Return [X, Y] of the center of cell containing provided text 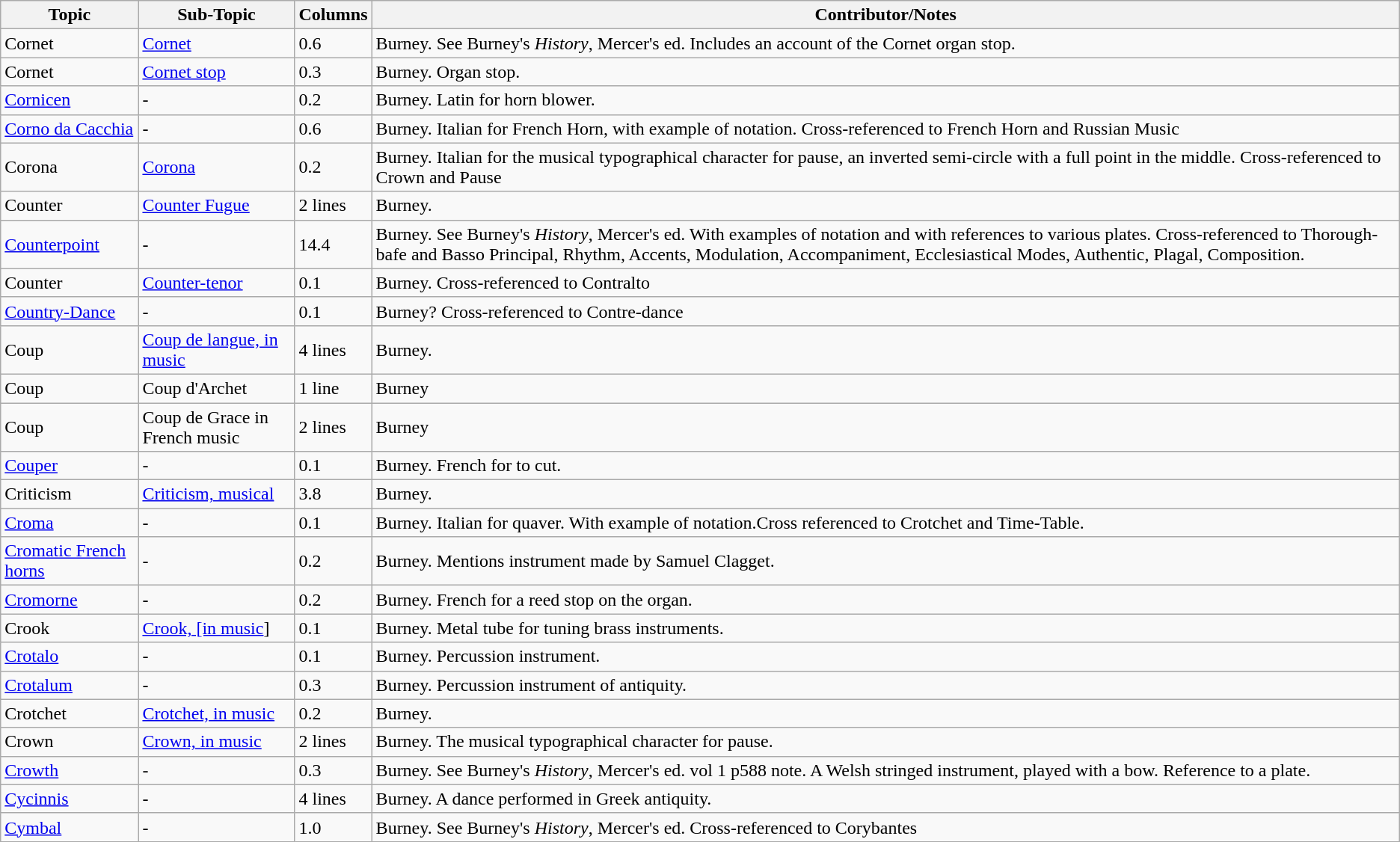
Burney? Cross-referenced to Contre-dance [885, 311]
3.8 [334, 494]
1.0 [334, 827]
Crook [70, 628]
Crown, in music [217, 742]
Burney. French for a reed stop on the organ. [885, 600]
Cymbal [70, 827]
Crotchet [70, 713]
Burney. See Burney's History, Mercer's ed. Includes an account of the Cornet organ stop. [885, 43]
Burney. Italian for quaver. With example of notation.Cross referenced to Crotchet and Time-Table. [885, 523]
Counter Fugue [217, 206]
Burney. Cross-referenced to Contralto [885, 283]
Criticism [70, 494]
Cornet stop [217, 72]
Sub-Topic [217, 15]
Burney. French for to cut. [885, 466]
1 line [334, 388]
Criticism, musical [217, 494]
Counterpoint [70, 244]
Coup de Grace in French music [217, 426]
Crotalum [70, 685]
Coup de langue, in music [217, 350]
Crowth [70, 770]
Cornicen [70, 100]
Crotchet, in music [217, 713]
Crook, [in music] [217, 628]
Burney. Mentions instrument made by Samuel Clagget. [885, 561]
Burney. Italian for French Horn, with example of notation. Cross-referenced to French Horn and Russian Music [885, 129]
Burney. Latin for horn blower. [885, 100]
Cromatic French horns [70, 561]
Burney. Organ stop. [885, 72]
Couper [70, 466]
Topic [70, 15]
Burney. Percussion instrument of antiquity. [885, 685]
Country-Dance [70, 311]
Crotalo [70, 657]
Cromorne [70, 600]
Contributor/Notes [885, 15]
Burney. See Burney's History, Mercer's ed. vol 1 p588 note. A Welsh stringed instrument, played with a bow. Reference to a plate. [885, 770]
14.4 [334, 244]
Crown [70, 742]
Burney. The musical typographical character for pause. [885, 742]
Columns [334, 15]
Counter-tenor [217, 283]
Coup d'Archet [217, 388]
Corno da Cacchia [70, 129]
Burney. A dance performed in Greek antiquity. [885, 799]
Burney. Percussion instrument. [885, 657]
Cycinnis [70, 799]
Burney. Metal tube for tuning brass instruments. [885, 628]
Croma [70, 523]
Burney. See Burney's History, Mercer's ed. Cross-referenced to Corybantes [885, 827]
